Search for the cell housing the specified text and yield its (x, y) center coordinate. 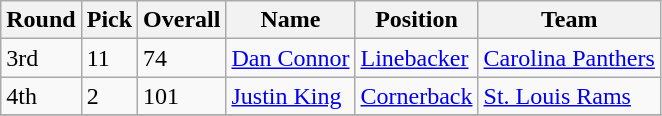
Round (41, 20)
2 (109, 96)
Team (569, 20)
Overall (182, 20)
Linebacker (416, 58)
St. Louis Rams (569, 96)
11 (109, 58)
101 (182, 96)
Pick (109, 20)
Position (416, 20)
3rd (41, 58)
Cornerback (416, 96)
Carolina Panthers (569, 58)
Name (290, 20)
4th (41, 96)
Justin King (290, 96)
74 (182, 58)
Dan Connor (290, 58)
